Pinpoint the cell where the given text exists, returning its [x, y] midpoint coordinate. 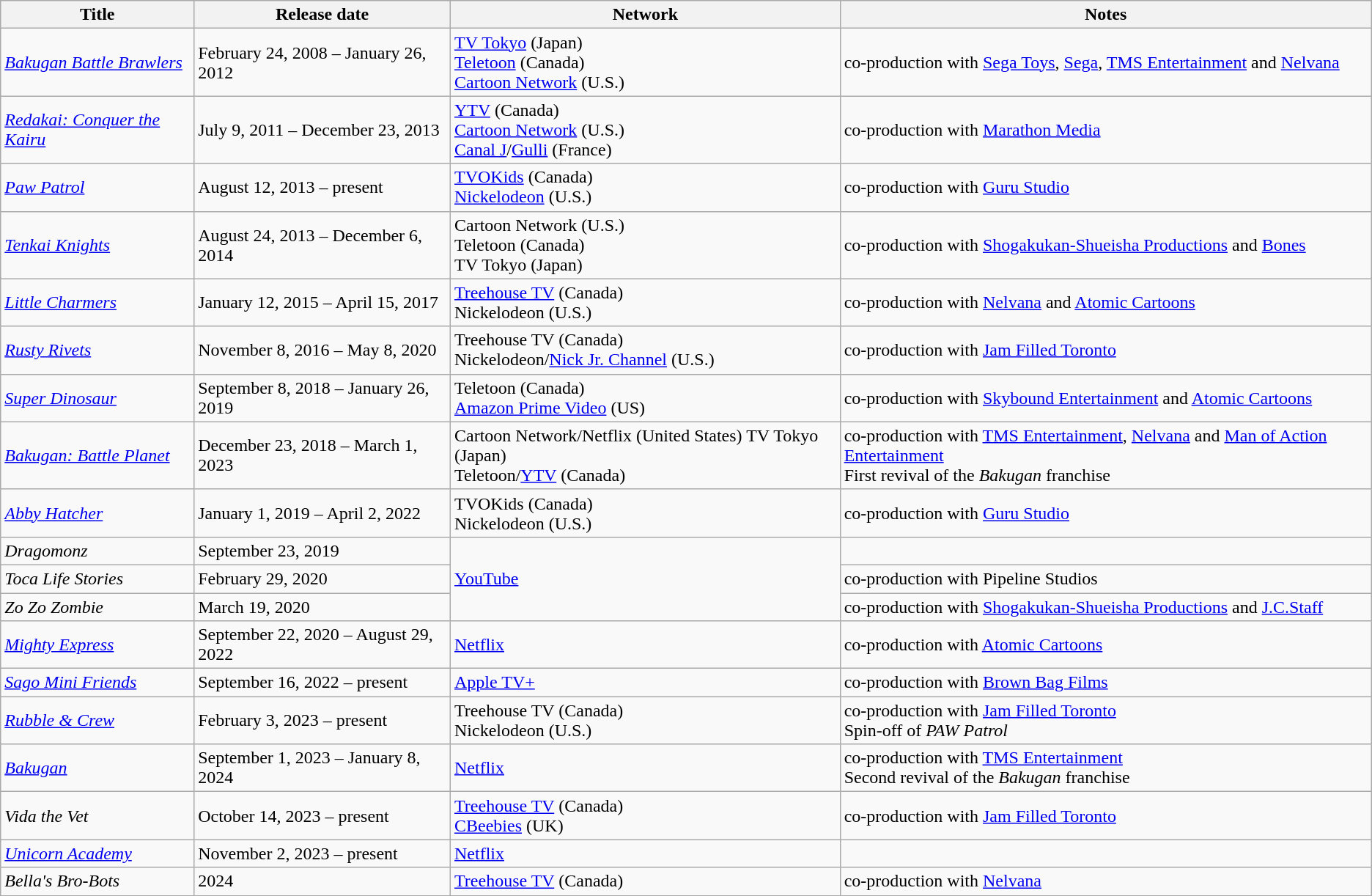
Little Charmers [97, 302]
January 12, 2015 – April 15, 2017 [322, 302]
March 19, 2020 [322, 606]
October 14, 2023 – present [322, 815]
Redakai: Conquer the Kairu [97, 130]
Sago Mini Friends [97, 683]
Abby Hatcher [97, 513]
February 24, 2008 – January 26, 2012 [322, 62]
Mighty Express [97, 645]
Treehouse TV (Canada) [645, 881]
Network [645, 15]
Title [97, 15]
November 8, 2016 – May 8, 2020 [322, 350]
September 16, 2022 – present [322, 683]
Unicorn Academy [97, 853]
Teletoon (Canada)Amazon Prime Video (US) [645, 397]
September 8, 2018 – January 26, 2019 [322, 397]
Zo Zo Zombie [97, 606]
Rusty Rivets [97, 350]
co-production with Skybound Entertainment and Atomic Cartoons [1105, 397]
2024 [322, 881]
co-production with Sega Toys, Sega, TMS Entertainment and Nelvana [1105, 62]
co-production with Nelvana [1105, 881]
January 1, 2019 – April 2, 2022 [322, 513]
Tenkai Knights [97, 245]
co-production with Pipeline Studios [1105, 579]
Bella's Bro-Bots [97, 881]
Bakugan [97, 768]
YTV (Canada)Cartoon Network (U.S.)Canal J/Gulli (France) [645, 130]
Treehouse TV (Canada)Nickelodeon/Nick Jr. Channel (U.S.) [645, 350]
co-production with Nelvana and Atomic Cartoons [1105, 302]
Notes [1105, 15]
February 29, 2020 [322, 579]
February 3, 2023 – present [322, 720]
YouTube [645, 579]
Dragomonz [97, 551]
Toca Life Stories [97, 579]
co-production with Atomic Cartoons [1105, 645]
Bakugan: Battle Planet [97, 455]
August 12, 2013 – present [322, 188]
co-production with Jam Filled TorontoSpin-off of PAW Patrol [1105, 720]
co-production with Marathon Media [1105, 130]
November 2, 2023 – present [322, 853]
September 1, 2023 – January 8, 2024 [322, 768]
co-production with TMS EntertainmentSecond revival of the Bakugan franchise [1105, 768]
Treehouse TV (Canada)CBeebies (UK) [645, 815]
July 9, 2011 – December 23, 2013 [322, 130]
Cartoon Network (U.S.)Teletoon (Canada)TV Tokyo (Japan) [645, 245]
Vida the Vet [97, 815]
August 24, 2013 – December 6, 2014 [322, 245]
co-production with Shogakukan-Shueisha Productions and J.C.Staff [1105, 606]
Bakugan Battle Brawlers [97, 62]
co-production with Shogakukan-Shueisha Productions and Bones [1105, 245]
TV Tokyo (Japan)Teletoon (Canada)Cartoon Network (U.S.) [645, 62]
co-production with Brown Bag Films [1105, 683]
Release date [322, 15]
September 22, 2020 – August 29, 2022 [322, 645]
Paw Patrol [97, 188]
December 23, 2018 – March 1, 2023 [322, 455]
Apple TV+ [645, 683]
September 23, 2019 [322, 551]
co-production with TMS Entertainment, Nelvana and Man of Action EntertainmentFirst revival of the Bakugan franchise [1105, 455]
Super Dinosaur [97, 397]
Rubble & Crew [97, 720]
Cartoon Network/Netflix (United States) TV Tokyo (Japan)Teletoon/YTV (Canada) [645, 455]
